Determine the (X, Y) coordinate at the center of the cell enclosing the given text.  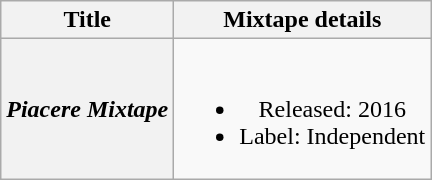
Piacere Mixtape (88, 109)
Mixtape details (302, 20)
Released: 2016Label: Independent (302, 109)
Title (88, 20)
